Find where the given text appears and provide that cell's center as (x, y) coordinate. 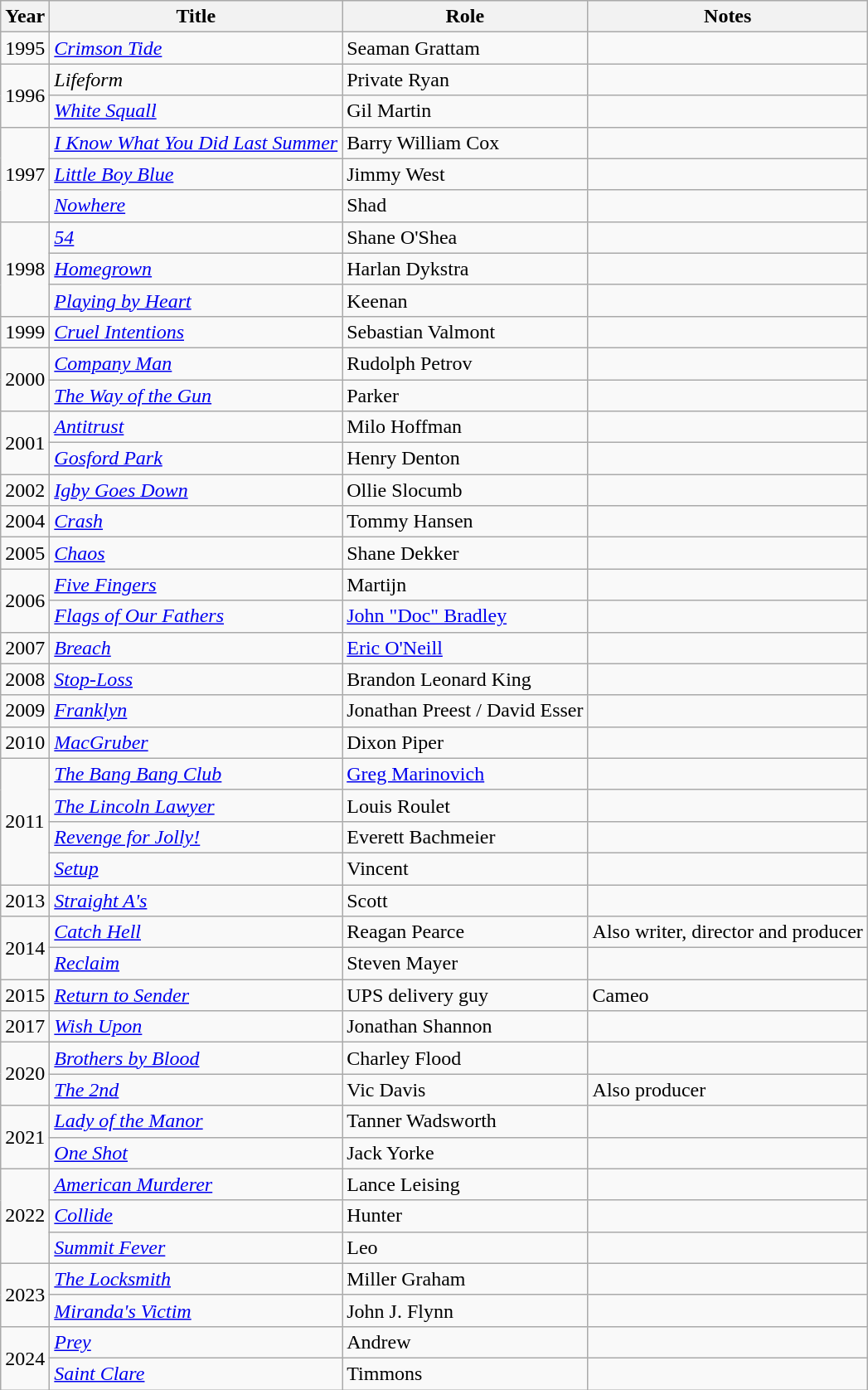
Steven Mayer (465, 964)
I Know What You Did Last Summer (196, 143)
Cruel Intentions (196, 332)
Lifeform (196, 80)
Also writer, director and producer (728, 932)
Henry Denton (465, 459)
The Way of the Gun (196, 396)
Notes (728, 17)
Dixon Piper (465, 742)
American Murderer (196, 1184)
Miller Graham (465, 1279)
Hunter (465, 1216)
John "Doc" Bradley (465, 616)
Tommy Hansen (465, 522)
Seaman Grattam (465, 48)
Summit Fever (196, 1247)
The Lincoln Lawyer (196, 805)
Leo (465, 1247)
Keenan (465, 300)
Crash (196, 522)
Ollie Slocumb (465, 490)
2014 (25, 948)
Catch Hell (196, 932)
2007 (25, 648)
Playing by Heart (196, 300)
1996 (25, 95)
Greg Marinovich (465, 774)
UPS delivery guy (465, 995)
The Locksmith (196, 1279)
Reclaim (196, 964)
Igby Goes Down (196, 490)
Saint Clare (196, 1373)
The 2nd (196, 1090)
Vincent (465, 868)
1995 (25, 48)
Role (465, 17)
Brandon Leonard King (465, 679)
Timmons (465, 1373)
2020 (25, 1074)
Gosford Park (196, 459)
Everett Bachmeier (465, 837)
Year (25, 17)
Miranda's Victim (196, 1310)
Collide (196, 1216)
Lance Leising (465, 1184)
1999 (25, 332)
Harlan Dykstra (465, 269)
2002 (25, 490)
Shane Dekker (465, 553)
Parker (465, 396)
Homegrown (196, 269)
Jimmy West (465, 174)
Charley Flood (465, 1058)
2000 (25, 379)
White Squall (196, 111)
Company Man (196, 363)
Martijn (465, 585)
1998 (25, 269)
Antitrust (196, 427)
2021 (25, 1137)
One Shot (196, 1153)
Jack Yorke (465, 1153)
Louis Roulet (465, 805)
Shad (465, 206)
Andrew (465, 1342)
Breach (196, 648)
Scott (465, 900)
Jonathan Shannon (465, 1027)
2004 (25, 522)
Setup (196, 868)
Sebastian Valmont (465, 332)
Wish Upon (196, 1027)
1997 (25, 174)
Milo Hoffman (465, 427)
2008 (25, 679)
2011 (25, 821)
Private Ryan (465, 80)
Vic Davis (465, 1090)
Return to Sender (196, 995)
Lady of the Manor (196, 1121)
MacGruber (196, 742)
Reagan Pearce (465, 932)
Brothers by Blood (196, 1058)
Little Boy Blue (196, 174)
2009 (25, 711)
2017 (25, 1027)
2005 (25, 553)
Crimson Tide (196, 48)
Franklyn (196, 711)
Eric O'Neill (465, 648)
2010 (25, 742)
Tanner Wadsworth (465, 1121)
Cameo (728, 995)
Flags of Our Fathers (196, 616)
2023 (25, 1295)
Stop-Loss (196, 679)
Chaos (196, 553)
Also producer (728, 1090)
Straight A's (196, 900)
Revenge for Jolly! (196, 837)
2015 (25, 995)
54 (196, 237)
Gil Martin (465, 111)
2024 (25, 1358)
John J. Flynn (465, 1310)
Title (196, 17)
2006 (25, 600)
Nowhere (196, 206)
Jonathan Preest / David Esser (465, 711)
Five Fingers (196, 585)
Barry William Cox (465, 143)
Shane O'Shea (465, 237)
2013 (25, 900)
2022 (25, 1216)
Prey (196, 1342)
Rudolph Petrov (465, 363)
2001 (25, 443)
The Bang Bang Club (196, 774)
